For the text-containing cell, return its midpoint in [x, y] coordinate format. 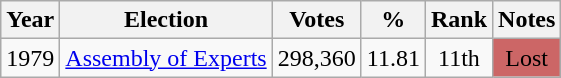
1979 [30, 58]
Assembly of Experts [166, 58]
% [393, 20]
Notes [527, 20]
Votes [316, 20]
298,360 [316, 58]
Election [166, 20]
Lost [527, 58]
Year [30, 20]
Rank [458, 20]
11.81 [393, 58]
11th [458, 58]
